Locate the cell with the specified text and output its (X, Y) center coordinate. 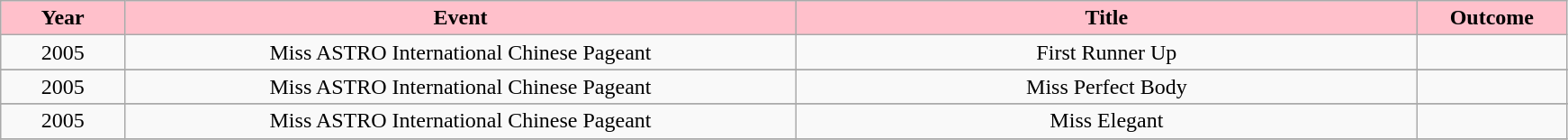
Miss Elegant (1106, 121)
Event (461, 18)
First Runner Up (1106, 52)
Outcome (1492, 18)
Year (63, 18)
Miss Perfect Body (1106, 87)
Title (1106, 18)
